For the text-containing cell, return its midpoint in [X, Y] coordinate format. 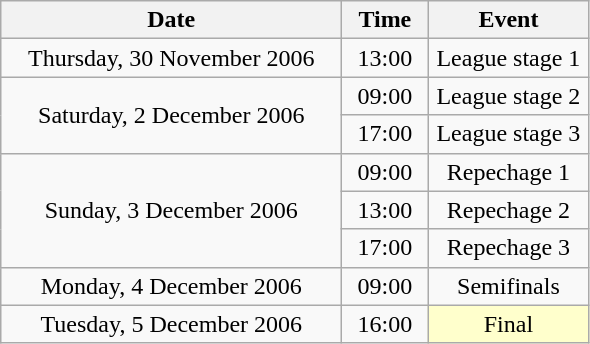
Repechage 1 [508, 172]
Repechage 3 [508, 248]
League stage 3 [508, 134]
Monday, 4 December 2006 [172, 286]
Repechage 2 [508, 210]
Final [508, 324]
Semifinals [508, 286]
Date [172, 20]
Sunday, 3 December 2006 [172, 210]
Event [508, 20]
16:00 [385, 324]
Saturday, 2 December 2006 [172, 115]
League stage 1 [508, 58]
League stage 2 [508, 96]
Thursday, 30 November 2006 [172, 58]
Time [385, 20]
Tuesday, 5 December 2006 [172, 324]
